Return the (X, Y) coordinate for the center point of the cell that contains the specified text.  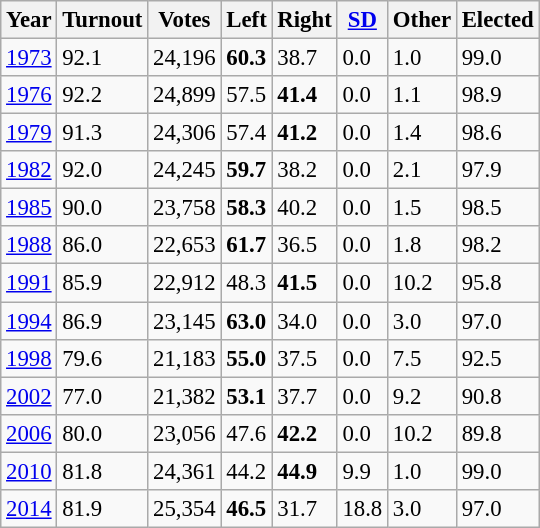
1985 (29, 208)
41.4 (304, 95)
18.8 (362, 509)
81.9 (102, 509)
Elected (498, 20)
81.8 (102, 471)
58.3 (246, 208)
23,145 (184, 321)
92.0 (102, 170)
9.9 (362, 471)
1979 (29, 133)
37.7 (304, 396)
77.0 (102, 396)
24,306 (184, 133)
61.7 (246, 245)
1988 (29, 245)
57.4 (246, 133)
98.6 (498, 133)
24,196 (184, 58)
1.5 (422, 208)
38.2 (304, 170)
1982 (29, 170)
Turnout (102, 20)
44.2 (246, 471)
41.2 (304, 133)
36.5 (304, 245)
95.8 (498, 283)
86.0 (102, 245)
25,354 (184, 509)
60.3 (246, 58)
1.4 (422, 133)
98.9 (498, 95)
44.9 (304, 471)
42.2 (304, 433)
91.3 (102, 133)
41.5 (304, 283)
90.0 (102, 208)
55.0 (246, 358)
97.9 (498, 170)
21,382 (184, 396)
Votes (184, 20)
98.5 (498, 208)
59.7 (246, 170)
24,361 (184, 471)
92.2 (102, 95)
1994 (29, 321)
1991 (29, 283)
7.5 (422, 358)
22,912 (184, 283)
23,056 (184, 433)
31.7 (304, 509)
53.1 (246, 396)
86.9 (102, 321)
38.7 (304, 58)
85.9 (102, 283)
79.6 (102, 358)
1976 (29, 95)
63.0 (246, 321)
92.1 (102, 58)
2014 (29, 509)
24,245 (184, 170)
1998 (29, 358)
37.5 (304, 358)
48.3 (246, 283)
89.8 (498, 433)
22,653 (184, 245)
9.2 (422, 396)
2.1 (422, 170)
SD (362, 20)
1.8 (422, 245)
Year (29, 20)
47.6 (246, 433)
80.0 (102, 433)
Left (246, 20)
1.1 (422, 95)
90.8 (498, 396)
Other (422, 20)
1973 (29, 58)
46.5 (246, 509)
40.2 (304, 208)
2002 (29, 396)
24,899 (184, 95)
23,758 (184, 208)
Right (304, 20)
92.5 (498, 358)
98.2 (498, 245)
57.5 (246, 95)
21,183 (184, 358)
2010 (29, 471)
2006 (29, 433)
34.0 (304, 321)
